Locate the cell with the specified text and output its (X, Y) center coordinate. 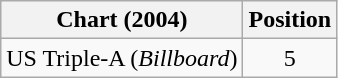
Position (290, 20)
US Triple-A (Billboard) (122, 58)
5 (290, 58)
Chart (2004) (122, 20)
